Return [x, y] of the center of cell containing provided text 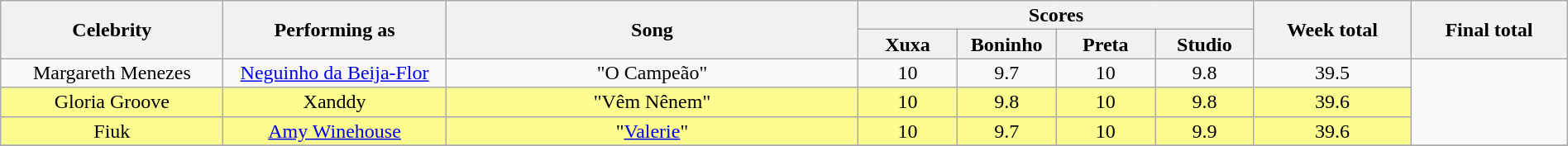
Xanddy [334, 102]
"Valerie" [652, 130]
Celebrity [112, 30]
Fiuk [112, 130]
Boninho [1006, 45]
Song [652, 30]
Performing as [334, 30]
Studio [1205, 45]
"O Campeão" [652, 73]
Preta [1106, 45]
9.9 [1205, 130]
Amy Winehouse [334, 130]
Week total [1331, 30]
Xuxa [908, 45]
Gloria Groove [112, 102]
Margareth Menezes [112, 73]
Final total [1489, 30]
39.5 [1331, 73]
"Vêm Nênem" [652, 102]
Scores [1056, 15]
Neguinho da Beija-Flor [334, 73]
